Detect which cell encompasses the target text, then output its (X, Y) center coordinate. 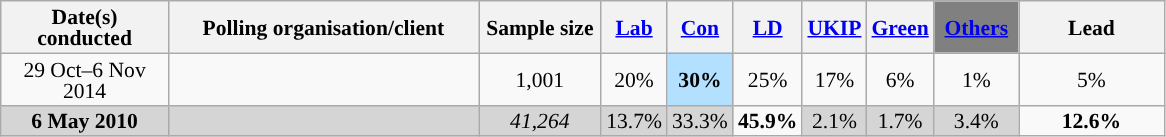
12.6% (1092, 120)
6 May 2010 (85, 120)
LD (768, 27)
Sample size (540, 27)
1,001 (540, 79)
30% (700, 79)
Lead (1092, 27)
41,264 (540, 120)
25% (768, 79)
45.9% (768, 120)
Date(s)conducted (85, 27)
13.7% (634, 120)
33.3% (700, 120)
Con (700, 27)
17% (834, 79)
Lab (634, 27)
UKIP (834, 27)
1% (976, 79)
1.7% (900, 120)
6% (900, 79)
2.1% (834, 120)
29 Oct–6 Nov 2014 (85, 79)
20% (634, 79)
Polling organisation/client (323, 27)
5% (1092, 79)
Green (900, 27)
Others (976, 27)
3.4% (976, 120)
